From the cell containing the given text, extract its center point as (x, y) coordinate. 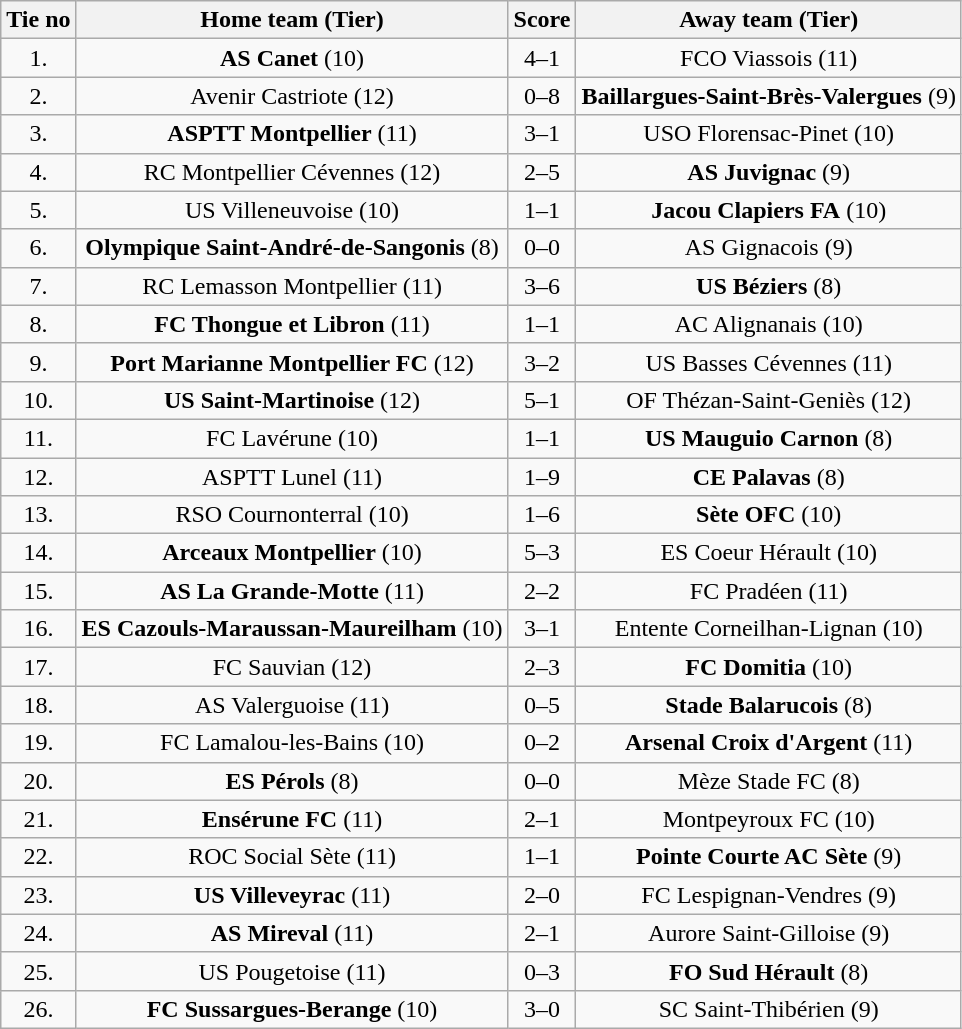
4. (38, 172)
FO Sud Hérault (8) (768, 971)
OF Thézan-Saint-Geniès (12) (768, 400)
US Villeneuvoise (10) (292, 210)
FC Lespignan-Vendres (9) (768, 895)
22. (38, 857)
US Basses Cévennes (11) (768, 362)
9. (38, 362)
US Saint-Martinoise (12) (292, 400)
Ensérune FC (11) (292, 819)
ES Cazouls-Maraussan-Maureilham (10) (292, 629)
14. (38, 553)
SC Saint-Thibérien (9) (768, 1009)
10. (38, 400)
17. (38, 667)
Mèze Stade FC (8) (768, 781)
5–3 (542, 553)
6. (38, 248)
3–6 (542, 286)
23. (38, 895)
FC Lavérune (10) (292, 438)
FC Lamalou-les-Bains (10) (292, 743)
11. (38, 438)
AS Canet (10) (292, 58)
4–1 (542, 58)
0–3 (542, 971)
RSO Cournonterral (10) (292, 515)
Sète OFC (10) (768, 515)
Score (542, 20)
5. (38, 210)
AS Gignacois (9) (768, 248)
0–2 (542, 743)
12. (38, 477)
Aurore Saint-Gilloise (9) (768, 933)
US Villeveyrac (11) (292, 895)
AS La Grande-Motte (11) (292, 591)
RC Montpellier Cévennes (12) (292, 172)
Home team (Tier) (292, 20)
8. (38, 324)
Baillargues-Saint-Brès-Valergues (9) (768, 96)
Entente Corneilhan-Lignan (10) (768, 629)
19. (38, 743)
Avenir Castriote (12) (292, 96)
13. (38, 515)
25. (38, 971)
US Mauguio Carnon (8) (768, 438)
CE Palavas (8) (768, 477)
FC Sauvian (12) (292, 667)
FC Thongue et Libron (11) (292, 324)
3–0 (542, 1009)
7. (38, 286)
ASPTT Montpellier (11) (292, 134)
RC Lemasson Montpellier (11) (292, 286)
15. (38, 591)
Pointe Courte AC Sète (9) (768, 857)
Jacou Clapiers FA (10) (768, 210)
AS Juvignac (9) (768, 172)
US Béziers (8) (768, 286)
FC Pradéen (11) (768, 591)
2–3 (542, 667)
Arceaux Montpellier (10) (292, 553)
Tie no (38, 20)
3. (38, 134)
FC Sussargues-Berange (10) (292, 1009)
5–1 (542, 400)
ASPTT Lunel (11) (292, 477)
Stade Balarucois (8) (768, 705)
3–2 (542, 362)
0–8 (542, 96)
0–5 (542, 705)
16. (38, 629)
1. (38, 58)
AC Alignanais (10) (768, 324)
AS Mireval (11) (292, 933)
1–9 (542, 477)
18. (38, 705)
21. (38, 819)
USO Florensac-Pinet (10) (768, 134)
Arsenal Croix d'Argent (11) (768, 743)
Port Marianne Montpellier FC (12) (292, 362)
Olympique Saint-André-de-Sangonis (8) (292, 248)
20. (38, 781)
1–6 (542, 515)
AS Valerguoise (11) (292, 705)
FC Domitia (10) (768, 667)
26. (38, 1009)
ES Pérols (8) (292, 781)
US Pougetoise (11) (292, 971)
ROC Social Sète (11) (292, 857)
Montpeyroux FC (10) (768, 819)
2–5 (542, 172)
2. (38, 96)
ES Coeur Hérault (10) (768, 553)
FCO Viassois (11) (768, 58)
24. (38, 933)
2–2 (542, 591)
Away team (Tier) (768, 20)
2–0 (542, 895)
